From the cell containing the given text, extract its center point as (X, Y) coordinate. 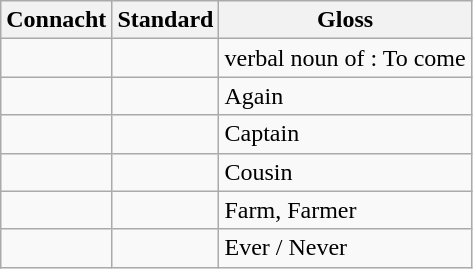
verbal noun of : To come (345, 58)
Ever / Never (345, 248)
Connacht (56, 20)
Captain (345, 134)
Cousin (345, 172)
Gloss (345, 20)
Standard (166, 20)
Again (345, 96)
Farm, Farmer (345, 210)
